Return the [x, y] coordinate for the center point of the cell that contains the specified text.  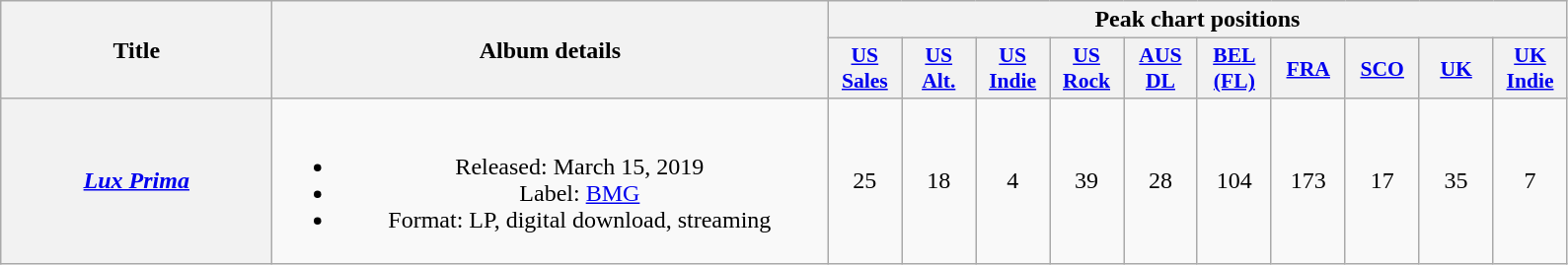
Title [136, 49]
AUSDL [1160, 69]
35 [1456, 181]
UK [1456, 69]
Lux Prima [136, 181]
173 [1308, 181]
39 [1087, 181]
Album details [551, 49]
18 [939, 181]
SCO [1381, 69]
USIndie [1012, 69]
Released: March 15, 2019Label: BMGFormat: LP, digital download, streaming [551, 181]
17 [1381, 181]
104 [1233, 181]
28 [1160, 181]
USAlt. [939, 69]
4 [1012, 181]
UKIndie [1530, 69]
7 [1530, 181]
BEL(FL) [1233, 69]
Peak chart positions [1198, 20]
FRA [1308, 69]
25 [864, 181]
USSales [864, 69]
USRock [1087, 69]
